Locate the cell with the specified text and output its (X, Y) center coordinate. 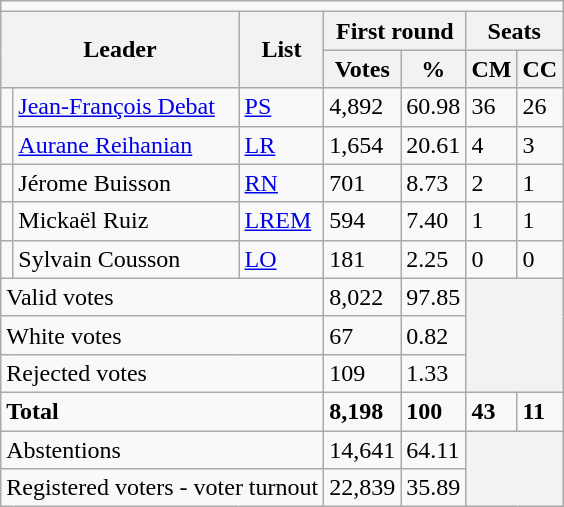
8,198 (362, 411)
Leader (120, 50)
Rejected votes (162, 373)
Total (162, 411)
List (282, 50)
67 (362, 335)
Jean-François Debat (126, 107)
Jérome Buisson (126, 183)
Seats (514, 31)
20.61 (434, 145)
4,892 (362, 107)
Abstentions (162, 449)
Registered voters - voter turnout (162, 488)
22,839 (362, 488)
2.25 (434, 259)
% (434, 69)
White votes (162, 335)
100 (434, 411)
594 (362, 221)
2 (492, 183)
1,654 (362, 145)
Sylvain Cousson (126, 259)
RN (282, 183)
0.82 (434, 335)
97.85 (434, 297)
109 (362, 373)
11 (540, 411)
35.89 (434, 488)
701 (362, 183)
43 (492, 411)
8.73 (434, 183)
PS (282, 107)
26 (540, 107)
8,022 (362, 297)
Mickaël Ruiz (126, 221)
64.11 (434, 449)
4 (492, 145)
36 (492, 107)
CC (540, 69)
Aurane Reihanian (126, 145)
3 (540, 145)
CM (492, 69)
14,641 (362, 449)
60.98 (434, 107)
LO (282, 259)
181 (362, 259)
7.40 (434, 221)
First round (395, 31)
LREM (282, 221)
Votes (362, 69)
Valid votes (162, 297)
LR (282, 145)
1.33 (434, 373)
